Detect which cell encompasses the target text, then output its [x, y] center coordinate. 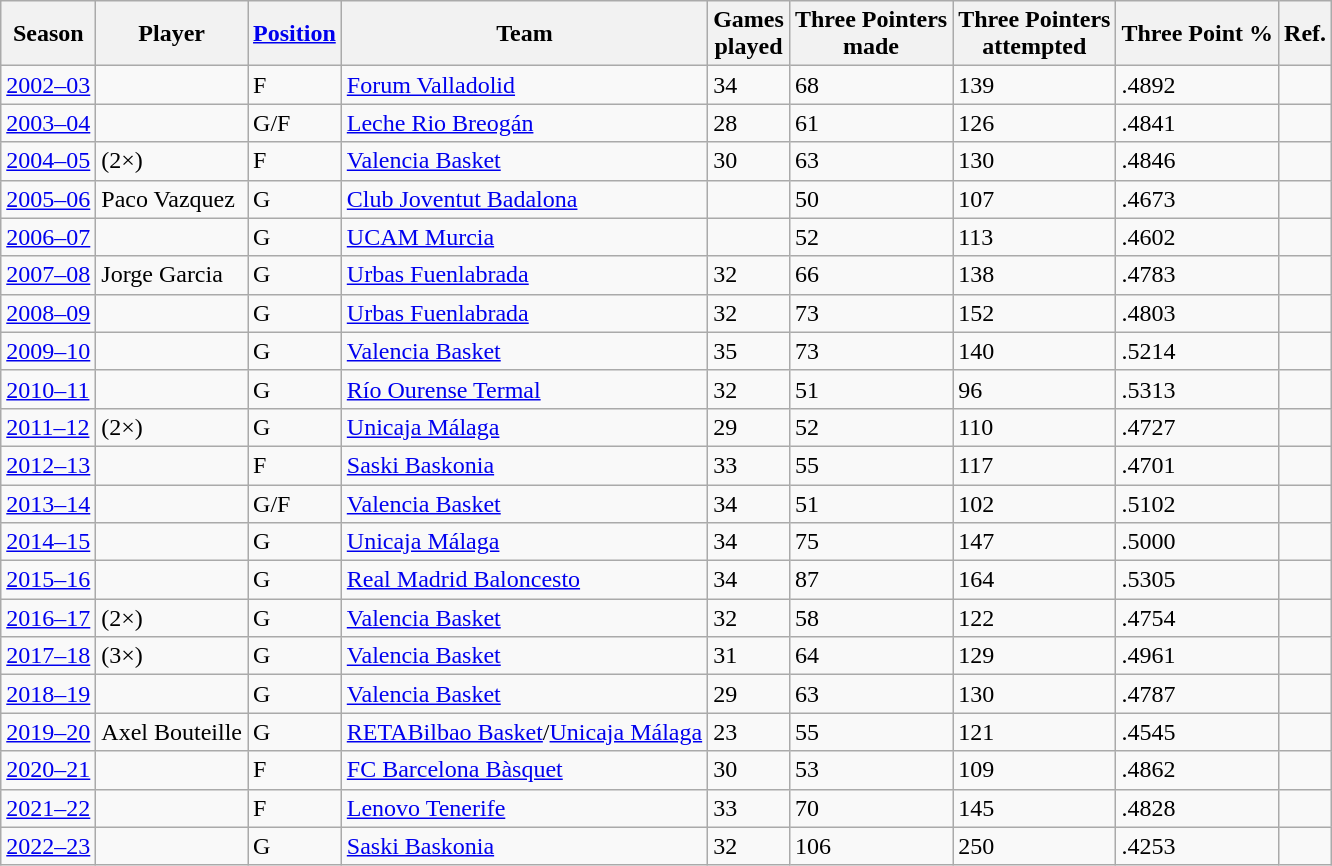
109 [1034, 770]
58 [870, 618]
2011–12 [48, 427]
Gamesplayed [749, 34]
2014–15 [48, 542]
2004–05 [48, 161]
2013–14 [48, 503]
.4846 [1198, 161]
23 [749, 732]
53 [870, 770]
.4828 [1198, 808]
(3×) [172, 656]
2010–11 [48, 389]
2019–20 [48, 732]
107 [1034, 199]
.5313 [1198, 389]
.4783 [1198, 275]
Position [295, 34]
.4841 [1198, 123]
50 [870, 199]
.5214 [1198, 351]
68 [870, 85]
147 [1034, 542]
.4545 [1198, 732]
2006–07 [48, 237]
28 [749, 123]
2005–06 [48, 199]
113 [1034, 237]
Axel Bouteille [172, 732]
2009–10 [48, 351]
2022–23 [48, 846]
FC Barcelona Bàsquet [524, 770]
.4803 [1198, 313]
2021–22 [48, 808]
Team [524, 34]
110 [1034, 427]
164 [1034, 580]
.4892 [1198, 85]
2008–09 [48, 313]
.5102 [1198, 503]
2017–18 [48, 656]
129 [1034, 656]
.4727 [1198, 427]
2007–08 [48, 275]
126 [1034, 123]
122 [1034, 618]
UCAM Murcia [524, 237]
64 [870, 656]
.5305 [1198, 580]
106 [870, 846]
2020–21 [48, 770]
66 [870, 275]
.4602 [1198, 237]
Three Pointers attempted [1034, 34]
.4673 [1198, 199]
Three Pointers made [870, 34]
61 [870, 123]
Player [172, 34]
.4862 [1198, 770]
87 [870, 580]
.4787 [1198, 694]
Forum Valladolid [524, 85]
138 [1034, 275]
Ref. [1306, 34]
Real Madrid Baloncesto [524, 580]
2015–16 [48, 580]
Paco Vazquez [172, 199]
2016–17 [48, 618]
96 [1034, 389]
121 [1034, 732]
152 [1034, 313]
2002–03 [48, 85]
Lenovo Tenerife [524, 808]
139 [1034, 85]
2018–19 [48, 694]
Three Point % [1198, 34]
250 [1034, 846]
Jorge Garcia [172, 275]
2003–04 [48, 123]
Club Joventut Badalona [524, 199]
145 [1034, 808]
.4961 [1198, 656]
70 [870, 808]
.4253 [1198, 846]
RETABilbao Basket/Unicaja Málaga [524, 732]
117 [1034, 465]
75 [870, 542]
.5000 [1198, 542]
140 [1034, 351]
102 [1034, 503]
.4754 [1198, 618]
2012–13 [48, 465]
Season [48, 34]
.4701 [1198, 465]
35 [749, 351]
Leche Rio Breogán [524, 123]
Río Ourense Termal [524, 389]
31 [749, 656]
